Determine the (x, y) coordinate at the center of the cell enclosing the given text.  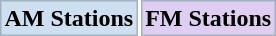
AM Stations (69, 18)
FM Stations (208, 18)
